Detect which cell encompasses the target text, then output its (X, Y) center coordinate. 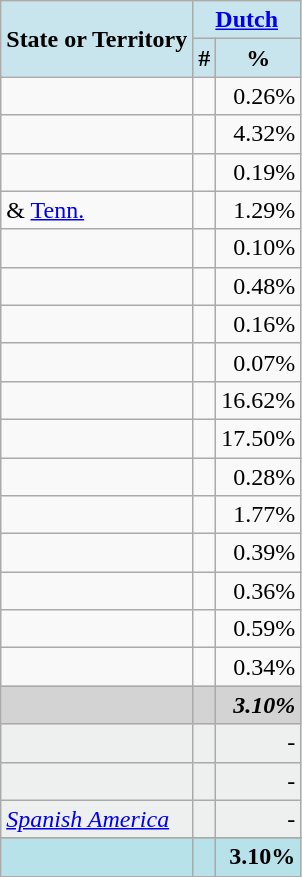
0.36% (258, 591)
0.39% (258, 553)
1.29% (258, 210)
16.62% (258, 400)
0.59% (258, 629)
0.34% (258, 667)
0.26% (258, 96)
0.07% (258, 362)
4.32% (258, 134)
0.19% (258, 172)
Spanish America (97, 819)
State or Territory (97, 39)
0.28% (258, 477)
17.50% (258, 438)
# (204, 58)
0.16% (258, 324)
Dutch (247, 20)
1.77% (258, 515)
% (258, 58)
0.48% (258, 286)
& Tenn. (97, 210)
0.10% (258, 248)
